Locate the cell with the specified text and output its [X, Y] center coordinate. 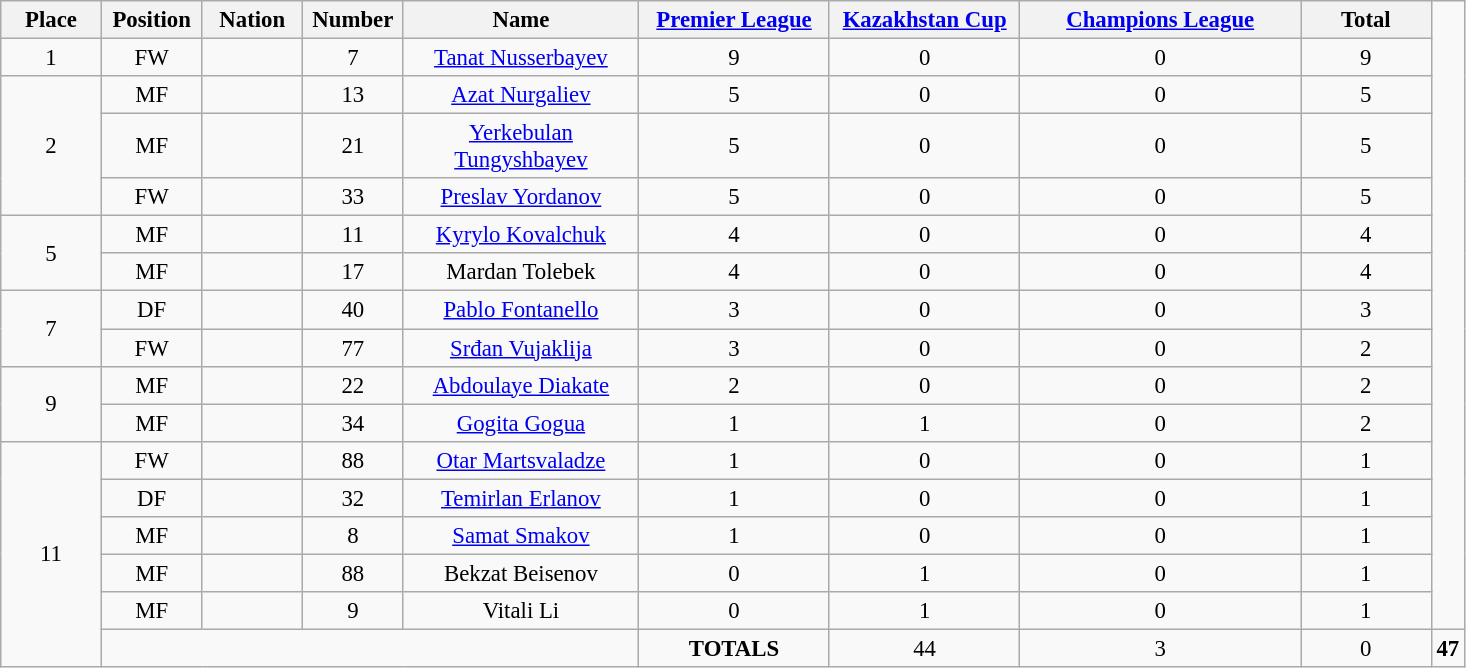
Kazakhstan Cup [924, 20]
32 [354, 498]
Abdoulaye Diakate [521, 385]
47 [1448, 648]
Position [152, 20]
Otar Martsvaladze [521, 460]
Kyrylo Kovalchuk [521, 235]
Pablo Fontanello [521, 310]
Name [521, 20]
Number [354, 20]
Srđan Vujaklija [521, 348]
21 [354, 146]
77 [354, 348]
Azat Nurgaliev [521, 95]
Champions League [1160, 20]
Bekzat Beisenov [521, 573]
Temirlan Erlanov [521, 498]
TOTALS [734, 648]
8 [354, 536]
Nation [252, 20]
Tanat Nusserbayev [521, 58]
Vitali Li [521, 611]
22 [354, 385]
40 [354, 310]
Place [52, 20]
Gogita Gogua [521, 423]
Mardan Tolebek [521, 273]
Total [1366, 20]
13 [354, 95]
Samat Smakov [521, 536]
Preslav Yordanov [521, 197]
33 [354, 197]
44 [924, 648]
Yerkebulan Tungyshbayev [521, 146]
17 [354, 273]
34 [354, 423]
Premier League [734, 20]
